From the cell containing the given text, extract its center point as (x, y) coordinate. 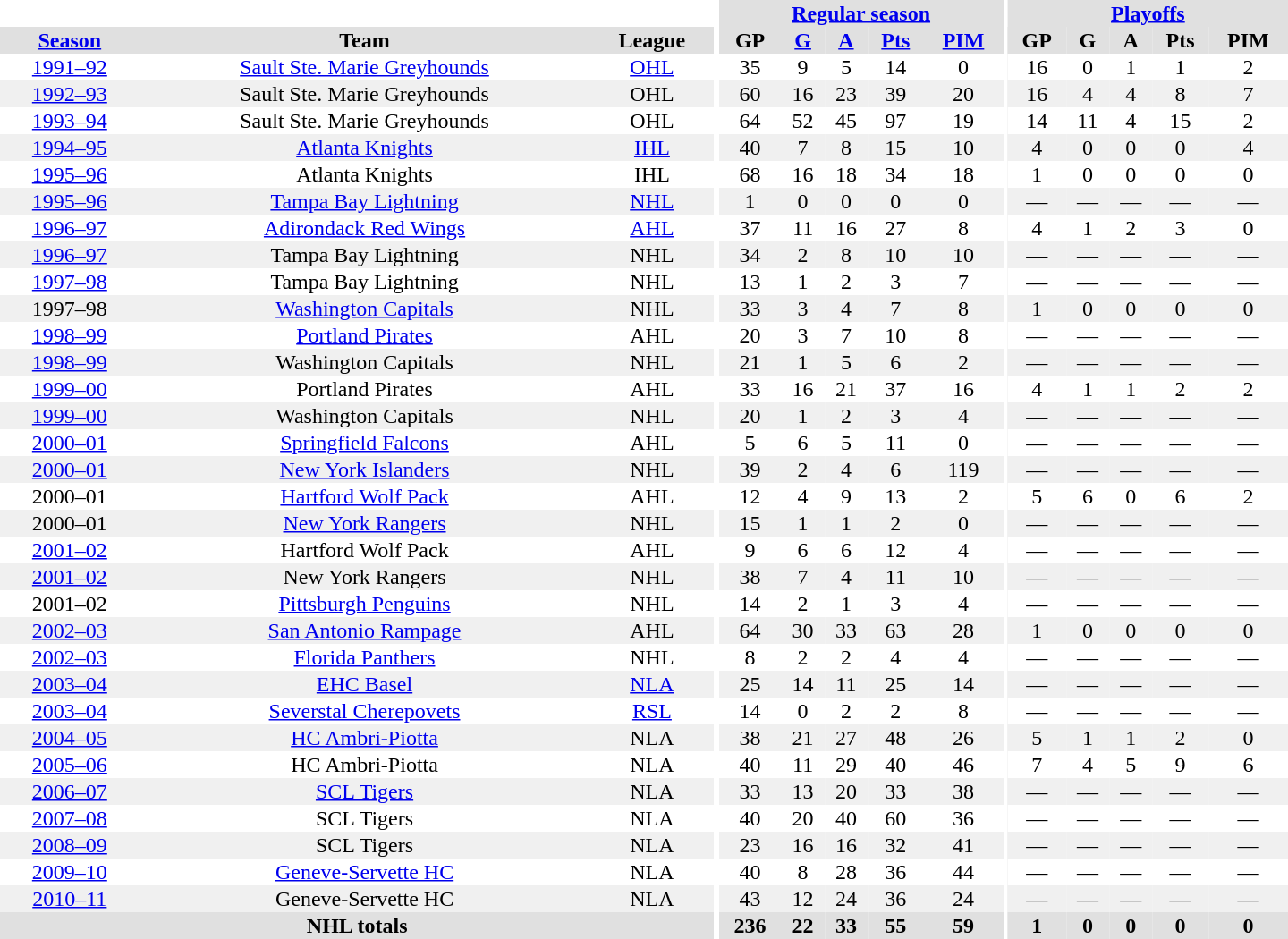
119 (964, 469)
55 (896, 926)
22 (802, 926)
EHC Basel (365, 684)
29 (846, 765)
2007–08 (70, 818)
32 (896, 845)
41 (964, 845)
45 (846, 121)
Adirondack Red Wings (365, 228)
68 (750, 174)
Florida Panthers (365, 657)
59 (964, 926)
1994–95 (70, 148)
236 (750, 926)
44 (964, 872)
Springfield Falcons (365, 443)
2010–11 (70, 899)
Severstal Cherepovets (365, 711)
Team (365, 40)
48 (896, 738)
1991–92 (70, 67)
19 (964, 121)
26 (964, 738)
2008–09 (70, 845)
35 (750, 67)
30 (802, 630)
46 (964, 765)
Playoffs (1148, 13)
97 (896, 121)
New York Islanders (365, 469)
League (651, 40)
63 (896, 630)
2005–06 (70, 765)
Pittsburgh Penguins (365, 604)
Regular season (861, 13)
San Antonio Rampage (365, 630)
43 (750, 899)
2004–05 (70, 738)
1992–93 (70, 94)
Season (70, 40)
2006–07 (70, 791)
2009–10 (70, 872)
52 (802, 121)
RSL (651, 711)
NHL totals (357, 926)
1993–94 (70, 121)
